Capture the cell that displays the provided text and extract its (X, Y) central coordinate. 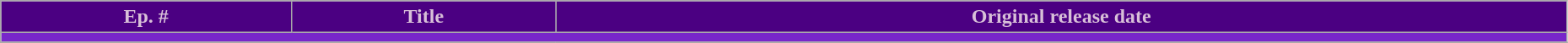
Original release date (1061, 17)
Ep. # (147, 17)
Title (423, 17)
